Detect which cell encompasses the target text, then output its [x, y] center coordinate. 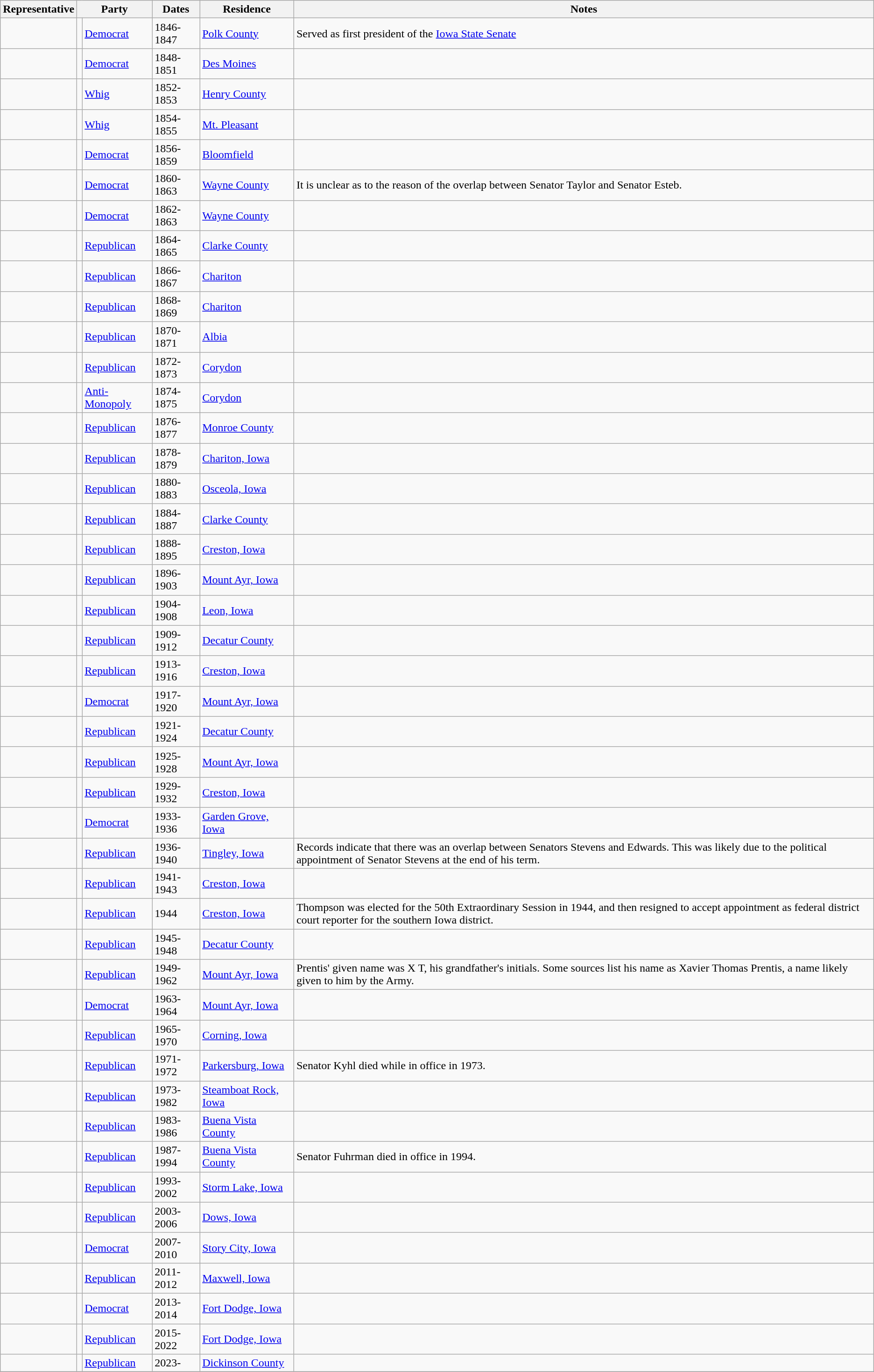
Steamboat Rock, Iowa [247, 1096]
1874-1875 [176, 398]
Maxwell, Iowa [247, 1278]
Dickinson County [247, 1363]
Tingley, Iowa [247, 853]
1860-1863 [176, 185]
1884-1887 [176, 519]
1866-1867 [176, 276]
1880-1883 [176, 489]
Notes [584, 9]
1909-1912 [176, 640]
1868-1869 [176, 306]
1993-2002 [176, 1187]
1963-1964 [176, 1005]
1987-1994 [176, 1156]
1862-1863 [176, 216]
Party [115, 9]
Osceola, Iowa [247, 489]
1846-1847 [176, 34]
Corning, Iowa [247, 1035]
1971-1972 [176, 1066]
2015-2022 [176, 1338]
2013-2014 [176, 1309]
1896-1903 [176, 580]
1913-1916 [176, 671]
1944 [176, 914]
Des Moines [247, 63]
Served as first president of the Iowa State Senate [584, 34]
Senator Kyhl died while in office in 1973. [584, 1066]
2007-2010 [176, 1248]
Leon, Iowa [247, 610]
1933-1936 [176, 822]
1929-1932 [176, 792]
1878-1879 [176, 458]
Monroe County [247, 428]
Bloomfield [247, 155]
1904-1908 [176, 610]
Mt. Pleasant [247, 124]
1921-1924 [176, 732]
1936-1940 [176, 853]
1854-1855 [176, 124]
1965-1970 [176, 1035]
1945-1948 [176, 945]
Albia [247, 337]
Henry County [247, 94]
1856-1859 [176, 155]
Chariton, Iowa [247, 458]
Representative [39, 9]
1848-1851 [176, 63]
1925-1928 [176, 762]
2023- [176, 1363]
1870-1871 [176, 337]
Parkersburg, Iowa [247, 1066]
1888-1895 [176, 550]
2003-2006 [176, 1217]
Dates [176, 9]
1983-1986 [176, 1127]
1852-1853 [176, 94]
Story City, Iowa [247, 1248]
Senator Fuhrman died in office in 1994. [584, 1156]
Dows, Iowa [247, 1217]
1949-1962 [176, 974]
Storm Lake, Iowa [247, 1187]
1917-1920 [176, 701]
Garden Grove, Iowa [247, 822]
1864-1865 [176, 245]
1973-1982 [176, 1096]
Polk County [247, 34]
It is unclear as to the reason of the overlap between Senator Taylor and Senator Esteb. [584, 185]
1876-1877 [176, 428]
Residence [247, 9]
Anti-Monopoly [117, 398]
2011-2012 [176, 1278]
Prentis' given name was X T, his grandfather's initials. Some sources list his name as Xavier Thomas Prentis, a name likely given to him by the Army. [584, 974]
1872-1873 [176, 367]
1941-1943 [176, 884]
